Determine the [x, y] coordinate at the center of the cell enclosing the given text.  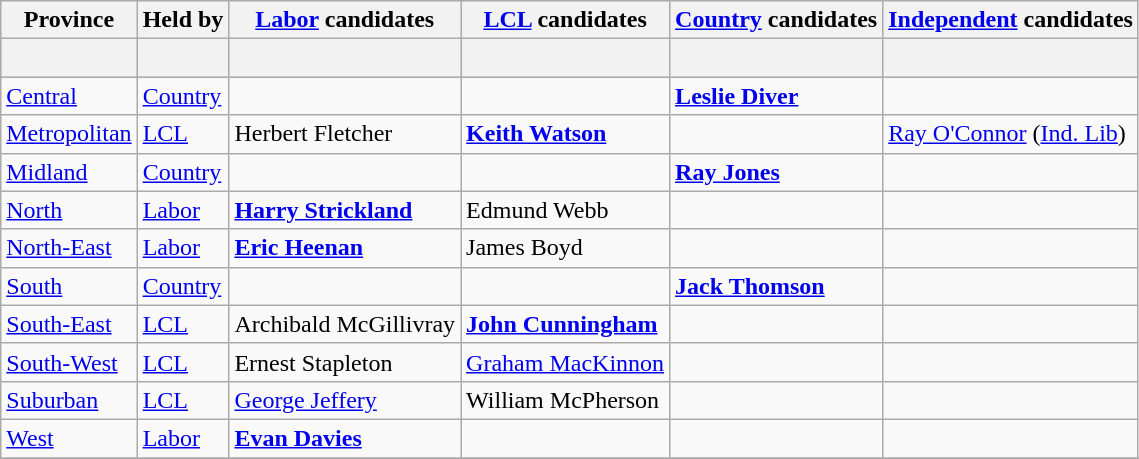
South-West [69, 362]
North-East [69, 248]
John Cunningham [566, 324]
Evan Davies [345, 438]
Suburban [69, 400]
Eric Heenan [345, 248]
Herbert Fletcher [345, 134]
LCL candidates [566, 20]
Labor candidates [345, 20]
George Jeffery [345, 400]
Edmund Webb [566, 210]
Leslie Diver [776, 96]
Ray O'Connor (Ind. Lib) [1011, 134]
Jack Thomson [776, 286]
Midland [69, 172]
Country candidates [776, 20]
Independent candidates [1011, 20]
Central [69, 96]
South-East [69, 324]
Archibald McGillivray [345, 324]
South [69, 286]
Province [69, 20]
North [69, 210]
West [69, 438]
Graham MacKinnon [566, 362]
James Boyd [566, 248]
Ray Jones [776, 172]
William McPherson [566, 400]
Keith Watson [566, 134]
Harry Strickland [345, 210]
Ernest Stapleton [345, 362]
Held by [183, 20]
Metropolitan [69, 134]
